Extract the (X, Y) coordinate from the center of the cell holding the provided text.  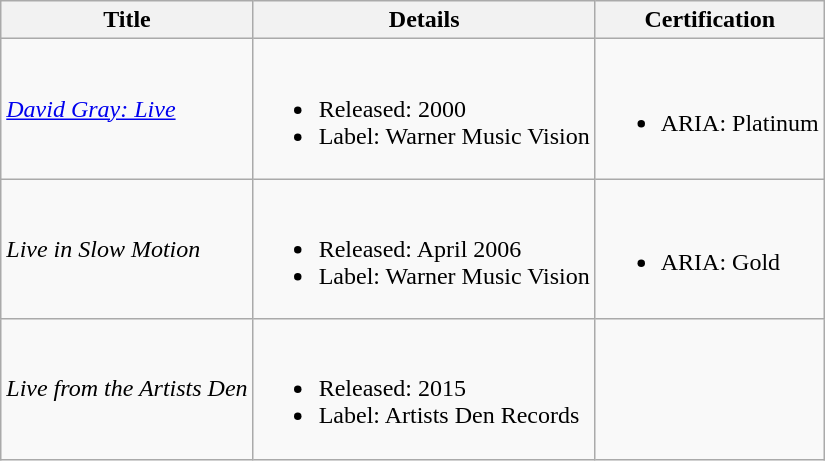
Released: 2000Label: Warner Music Vision (424, 109)
Details (424, 20)
Live in Slow Motion (127, 249)
Title (127, 20)
ARIA: Gold (710, 249)
Released: 2015Label: Artists Den Records (424, 389)
Released: April 2006Label: Warner Music Vision (424, 249)
David Gray: Live (127, 109)
Certification (710, 20)
Live from the Artists Den (127, 389)
ARIA: Platinum (710, 109)
